Return [X, Y] of the center of cell containing provided text 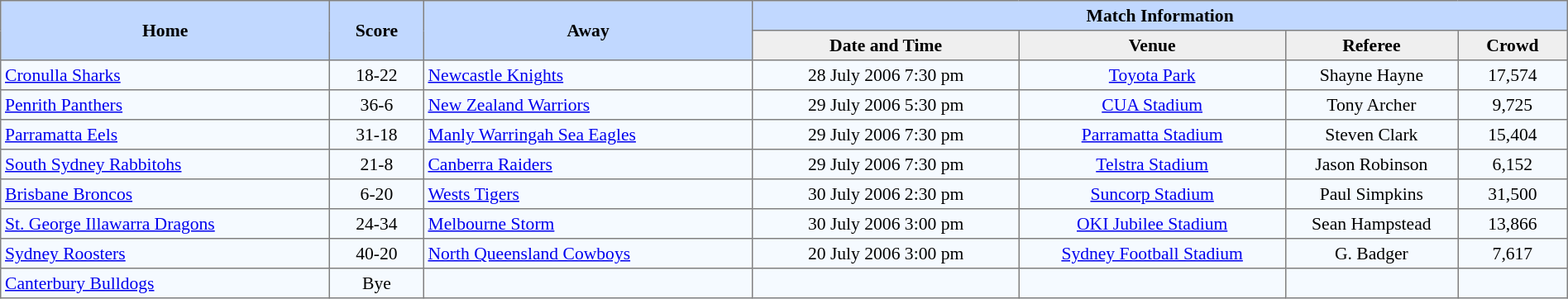
Toyota Park [1152, 75]
7,617 [1513, 254]
Cronulla Sharks [165, 75]
20 July 2006 3:00 pm [886, 254]
36-6 [377, 105]
Tony Archer [1371, 105]
24-34 [377, 224]
Manly Warringah Sea Eagles [588, 135]
Penrith Panthers [165, 105]
G. Badger [1371, 254]
Suncorp Stadium [1152, 194]
Wests Tigers [588, 194]
Away [588, 31]
29 July 2006 5:30 pm [886, 105]
Parramatta Stadium [1152, 135]
Brisbane Broncos [165, 194]
Paul Simpkins [1371, 194]
6,152 [1513, 164]
Telstra Stadium [1152, 164]
Shayne Hayne [1371, 75]
Canterbury Bulldogs [165, 283]
Jason Robinson [1371, 164]
Canberra Raiders [588, 164]
New Zealand Warriors [588, 105]
Date and Time [886, 45]
Score [377, 31]
18-22 [377, 75]
6-20 [377, 194]
28 July 2006 7:30 pm [886, 75]
30 July 2006 3:00 pm [886, 224]
21-8 [377, 164]
Newcastle Knights [588, 75]
Sydney Football Stadium [1152, 254]
Melbourne Storm [588, 224]
Match Information [1159, 16]
Venue [1152, 45]
South Sydney Rabbitohs [165, 164]
31,500 [1513, 194]
Steven Clark [1371, 135]
Parramatta Eels [165, 135]
North Queensland Cowboys [588, 254]
13,866 [1513, 224]
CUA Stadium [1152, 105]
Bye [377, 283]
Referee [1371, 45]
Crowd [1513, 45]
St. George Illawarra Dragons [165, 224]
Sydney Roosters [165, 254]
40-20 [377, 254]
31-18 [377, 135]
Home [165, 31]
Sean Hampstead [1371, 224]
9,725 [1513, 105]
30 July 2006 2:30 pm [886, 194]
15,404 [1513, 135]
17,574 [1513, 75]
OKI Jubilee Stadium [1152, 224]
